Find where the given text appears and provide that cell's center as [x, y] coordinate. 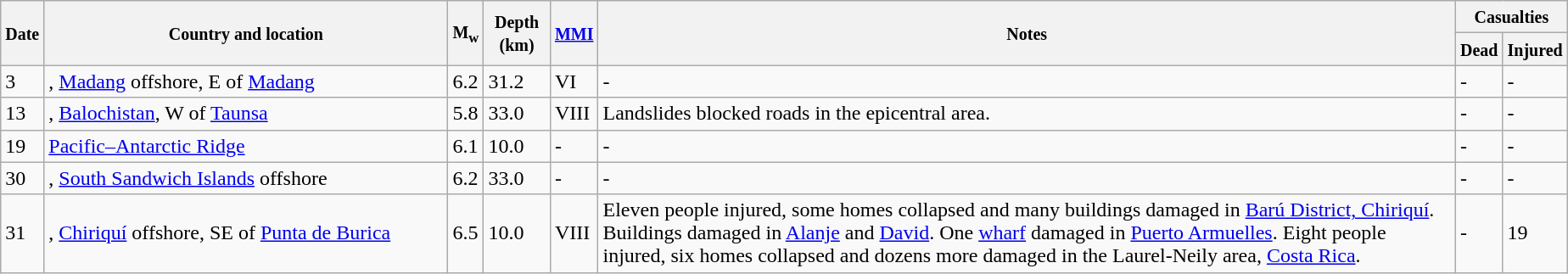
3 [22, 81]
, Balochistan, W of Taunsa [246, 114]
Casualties [1511, 17]
31.2 [518, 81]
31 [22, 233]
6.5 [466, 233]
30 [22, 178]
Landslides blocked roads in the epicentral area. [1027, 114]
Dead [1479, 49]
MMI [574, 33]
Country and location [246, 33]
6.1 [466, 146]
, Madang offshore, E of Madang [246, 81]
Date [22, 33]
Depth (km) [518, 33]
Mw [466, 33]
VI [574, 81]
Injured [1535, 49]
, South Sandwich Islands offshore [246, 178]
Notes [1027, 33]
5.8 [466, 114]
, Chiriquí offshore, SE of Punta de Burica [246, 233]
Pacific–Antarctic Ridge [246, 146]
13 [22, 114]
